Capture the cell that displays the provided text and extract its [X, Y] central coordinate. 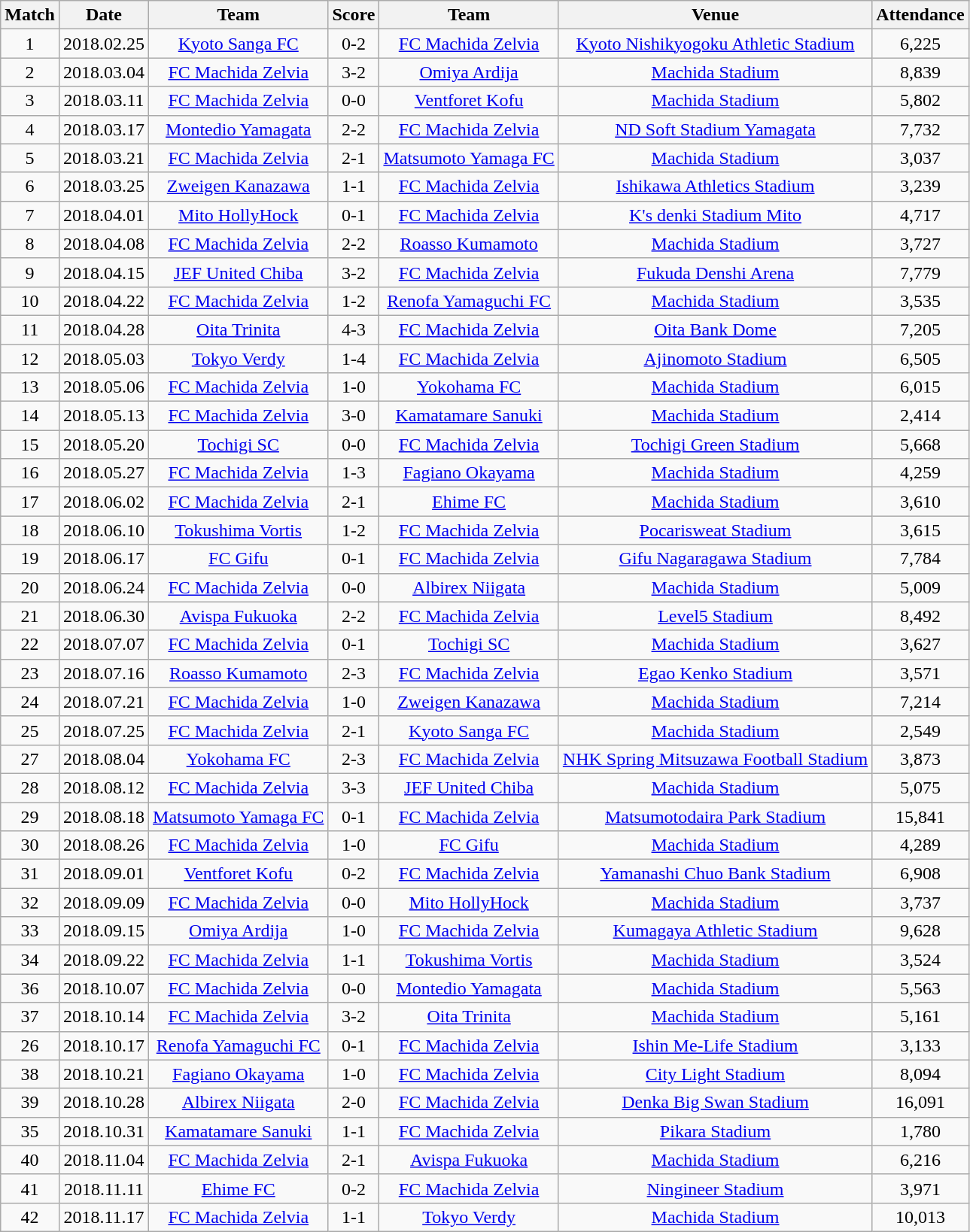
27 [30, 759]
2018.05.03 [104, 359]
2018.10.21 [104, 1074]
16 [30, 473]
2018.05.13 [104, 416]
Gifu Nagaragawa Stadium [715, 559]
3,971 [920, 1188]
Score [354, 15]
1 [30, 44]
2018.04.22 [104, 301]
11 [30, 329]
5,075 [920, 787]
10,013 [920, 1217]
2018.03.25 [104, 187]
2,549 [920, 730]
30 [30, 845]
7,732 [920, 129]
3,627 [920, 645]
20 [30, 587]
1-4 [354, 359]
23 [30, 673]
42 [30, 1217]
33 [30, 931]
22 [30, 645]
2018.08.26 [104, 845]
5,161 [920, 1017]
Level5 Stadium [715, 616]
7,784 [920, 559]
6,015 [920, 387]
3,037 [920, 158]
2018.03.04 [104, 72]
7,779 [920, 272]
Oita Bank Dome [715, 329]
2018.02.25 [104, 44]
2018.07.25 [104, 730]
2018.09.01 [104, 874]
2018.08.12 [104, 787]
Kumagaya Athletic Stadium [715, 931]
5,802 [920, 101]
2018.05.06 [104, 387]
Egao Kenko Stadium [715, 673]
4,259 [920, 473]
3 [30, 101]
5 [30, 158]
2018.11.04 [104, 1160]
16,091 [920, 1103]
1,780 [920, 1131]
28 [30, 787]
Tochigi Green Stadium [715, 445]
2018.04.01 [104, 215]
13 [30, 387]
7 [30, 215]
2018.10.07 [104, 988]
3,615 [920, 530]
2018.10.28 [104, 1103]
Ajinomoto Stadium [715, 359]
8 [30, 244]
9,628 [920, 931]
35 [30, 1131]
2018.04.08 [104, 244]
2018.07.21 [104, 702]
2018.10.14 [104, 1017]
15,841 [920, 816]
4,717 [920, 215]
34 [30, 960]
3,239 [920, 187]
3,535 [920, 301]
14 [30, 416]
ND Soft Stadium Yamagata [715, 129]
6,225 [920, 44]
2018.07.07 [104, 645]
2018.10.31 [104, 1131]
37 [30, 1017]
3-3 [354, 787]
2018.07.16 [104, 673]
2018.03.17 [104, 129]
2018.09.09 [104, 903]
Date [104, 15]
29 [30, 816]
Match [30, 15]
2018.09.22 [104, 960]
3,133 [920, 1045]
3,727 [920, 244]
24 [30, 702]
4,289 [920, 845]
31 [30, 874]
Ishikawa Athletics Stadium [715, 187]
6,505 [920, 359]
18 [30, 530]
2 [30, 72]
Kyoto Nishikyogoku Athletic Stadium [715, 44]
38 [30, 1074]
3,524 [920, 960]
3-0 [354, 416]
1-3 [354, 473]
Matsumotodaira Park Stadium [715, 816]
2018.05.27 [104, 473]
2018.06.30 [104, 616]
2018.08.18 [104, 816]
7,214 [920, 702]
32 [30, 903]
21 [30, 616]
Pocarisweat Stadium [715, 530]
12 [30, 359]
8,094 [920, 1074]
2018.03.11 [104, 101]
2018.08.04 [104, 759]
2,414 [920, 416]
Attendance [920, 15]
Pikara Stadium [715, 1131]
8,839 [920, 72]
5,009 [920, 587]
Fukuda Denshi Arena [715, 272]
39 [30, 1103]
Denka Big Swan Stadium [715, 1103]
2018.06.24 [104, 587]
6,216 [920, 1160]
8,492 [920, 616]
36 [30, 988]
5,563 [920, 988]
City Light Stadium [715, 1074]
7,205 [920, 329]
Venue [715, 15]
2018.06.17 [104, 559]
3,737 [920, 903]
2018.05.20 [104, 445]
15 [30, 445]
2018.03.21 [104, 158]
3,571 [920, 673]
Ishin Me-Life Stadium [715, 1045]
6 [30, 187]
2018.04.28 [104, 329]
2018.09.15 [104, 931]
2018.06.02 [104, 502]
2018.11.17 [104, 1217]
25 [30, 730]
3,610 [920, 502]
4-3 [354, 329]
6,908 [920, 874]
17 [30, 502]
40 [30, 1160]
41 [30, 1188]
26 [30, 1045]
9 [30, 272]
5,668 [920, 445]
Ningineer Stadium [715, 1188]
2018.06.10 [104, 530]
2-0 [354, 1103]
Yamanashi Chuo Bank Stadium [715, 874]
3,873 [920, 759]
K's denki Stadium Mito [715, 215]
10 [30, 301]
19 [30, 559]
4 [30, 129]
2018.10.17 [104, 1045]
2018.04.15 [104, 272]
NHK Spring Mitsuzawa Football Stadium [715, 759]
2018.11.11 [104, 1188]
